Capture the cell that displays the provided text and extract its (X, Y) central coordinate. 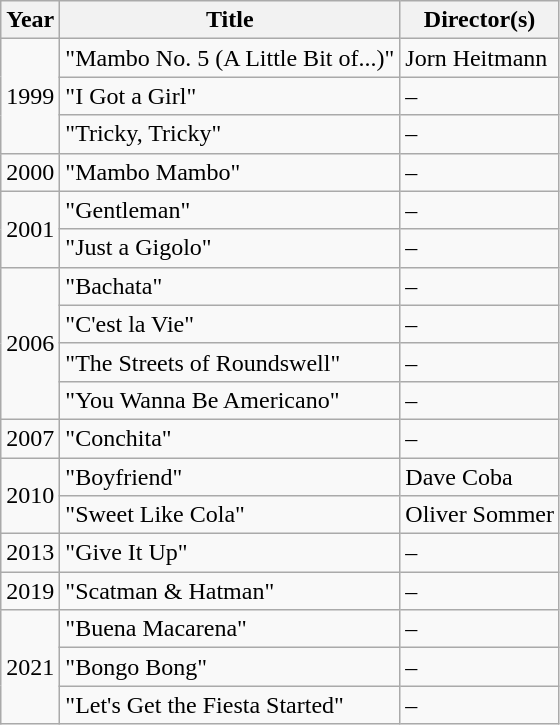
Jorn Heitmann (480, 58)
2007 (30, 438)
2021 (30, 667)
2006 (30, 343)
"I Got a Girl" (230, 96)
"Mambo No. 5 (A Little Bit of...)" (230, 58)
"Tricky, Tricky" (230, 134)
"Mambo Mambo" (230, 172)
"Boyfriend" (230, 477)
"You Wanna Be Americano" (230, 400)
"Give It Up" (230, 553)
1999 (30, 96)
"Sweet Like Cola" (230, 515)
2013 (30, 553)
"Gentleman" (230, 210)
2000 (30, 172)
"Scatman & Hatman" (230, 591)
Director(s) (480, 20)
"Bongo Bong" (230, 667)
"Buena Macarena" (230, 629)
2010 (30, 496)
2019 (30, 591)
"Bachata" (230, 286)
"C'est la Vie" (230, 324)
"Let's Get the Fiesta Started" (230, 705)
Dave Coba (480, 477)
"Conchita" (230, 438)
"Just a Gigolo" (230, 248)
Oliver Sommer (480, 515)
Year (30, 20)
"The Streets of Roundswell" (230, 362)
2001 (30, 229)
Title (230, 20)
